Search for the cell housing the specified text and yield its [x, y] center coordinate. 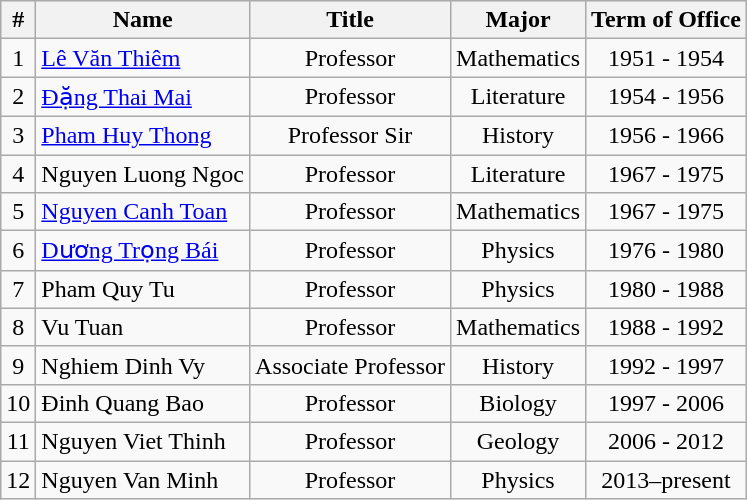
Title [350, 20]
Major [518, 20]
Biology [518, 403]
Nguyen Viet Thinh [143, 441]
Nghiem Dinh Vy [143, 365]
1976 - 1980 [666, 251]
3 [18, 135]
12 [18, 479]
11 [18, 441]
Nguyen Luong Ngoc [143, 173]
1 [18, 58]
Term of Office [666, 20]
Professor Sir [350, 135]
Dương Trọng Bái [143, 251]
2 [18, 97]
Đinh Quang Bao [143, 403]
9 [18, 365]
Geology [518, 441]
Pham Quy Tu [143, 289]
1951 - 1954 [666, 58]
# [18, 20]
Nguyen Canh Toan [143, 212]
Pham Huy Thong [143, 135]
2006 - 2012 [666, 441]
Nguyen Van Minh [143, 479]
2013–present [666, 479]
8 [18, 327]
1988 - 1992 [666, 327]
4 [18, 173]
Associate Professor [350, 365]
1954 - 1956 [666, 97]
10 [18, 403]
1956 - 1966 [666, 135]
Vu Tuan [143, 327]
7 [18, 289]
5 [18, 212]
1980 - 1988 [666, 289]
Lê Văn Thiêm [143, 58]
6 [18, 251]
1997 - 2006 [666, 403]
Name [143, 20]
Đặng Thai Mai [143, 97]
1992 - 1997 [666, 365]
